For the text-containing cell, return its midpoint in (x, y) coordinate format. 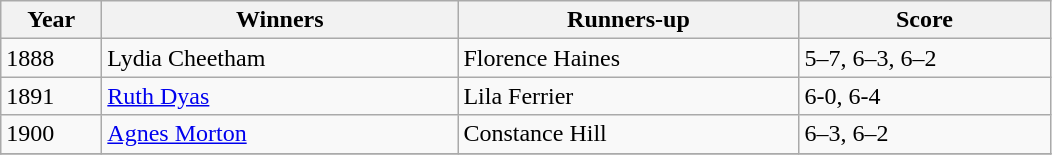
Florence Haines (628, 58)
Lydia Cheetham (280, 58)
Winners (280, 20)
Runners-up (628, 20)
1891 (52, 96)
Agnes Morton (280, 134)
Year (52, 20)
6-0, 6-4 (924, 96)
5–7, 6–3, 6–2 (924, 58)
Constance Hill (628, 134)
1900 (52, 134)
1888 (52, 58)
6–3, 6–2 (924, 134)
Score (924, 20)
Lila Ferrier (628, 96)
Ruth Dyas (280, 96)
